Capture the cell that displays the provided text and extract its (X, Y) central coordinate. 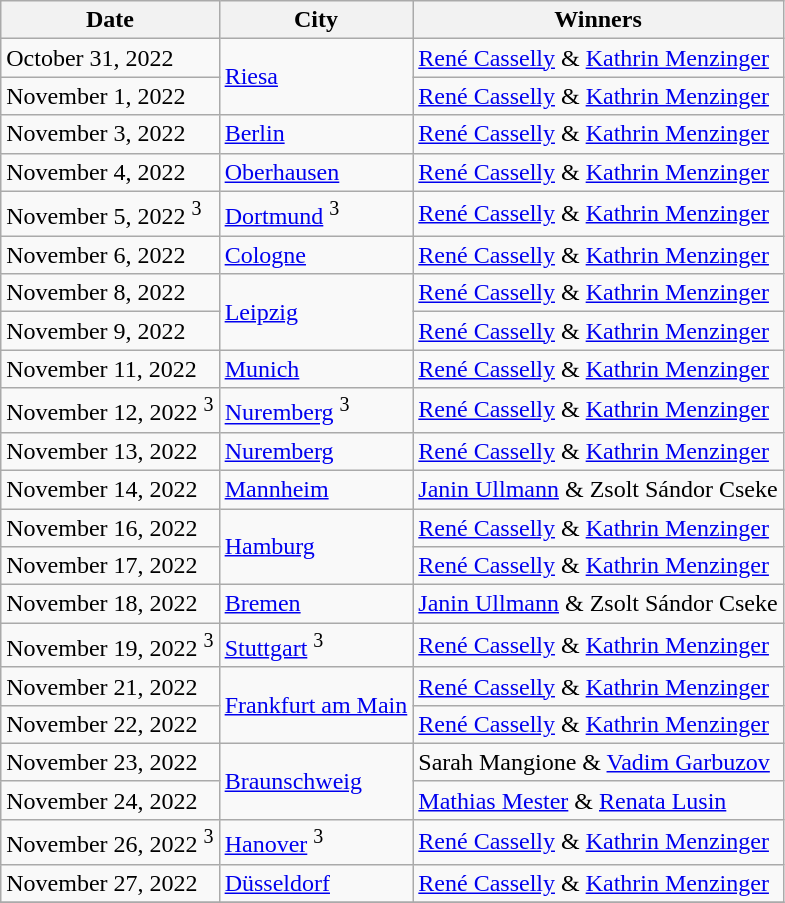
November 27, 2022 (110, 883)
Oberhausen (316, 172)
November 26, 2022 3 (110, 842)
Cologne (316, 255)
November 9, 2022 (110, 331)
Bremen (316, 604)
Braunschweig (316, 781)
Mannheim (316, 489)
November 5, 2022 3 (110, 214)
November 4, 2022 (110, 172)
November 16, 2022 (110, 528)
Dortmund 3 (316, 214)
November 24, 2022 (110, 800)
Frankfurt am Main (316, 705)
November 14, 2022 (110, 489)
November 23, 2022 (110, 762)
Munich (316, 369)
Riesa (316, 77)
November 3, 2022 (110, 134)
Mathias Mester & Renata Lusin (598, 800)
November 11, 2022 (110, 369)
November 6, 2022 (110, 255)
November 17, 2022 (110, 566)
Stuttgart 3 (316, 646)
October 31, 2022 (110, 58)
November 19, 2022 3 (110, 646)
Nuremberg (316, 451)
City (316, 20)
Leipzig (316, 312)
November 1, 2022 (110, 96)
Berlin (316, 134)
Düsseldorf (316, 883)
November 13, 2022 (110, 451)
Sarah Mangione & Vadim Garbuzov (598, 762)
November 12, 2022 3 (110, 410)
November 21, 2022 (110, 686)
Nuremberg 3 (316, 410)
November 18, 2022 (110, 604)
November 22, 2022 (110, 724)
Hanover 3 (316, 842)
November 8, 2022 (110, 293)
Winners (598, 20)
Date (110, 20)
Hamburg (316, 547)
